Locate the cell with the specified text and output its (x, y) center coordinate. 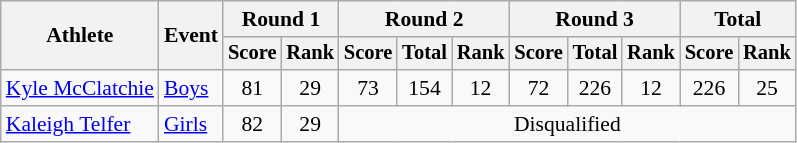
81 (252, 88)
Kaleigh Telfer (80, 124)
73 (368, 88)
Boys (191, 88)
72 (538, 88)
Athlete (80, 36)
Kyle McClatchie (80, 88)
Disqualified (568, 124)
Event (191, 36)
Round 2 (424, 19)
25 (767, 88)
82 (252, 124)
Round 3 (594, 19)
154 (424, 88)
Round 1 (281, 19)
Girls (191, 124)
